From the cell containing the given text, extract its center point as [X, Y] coordinate. 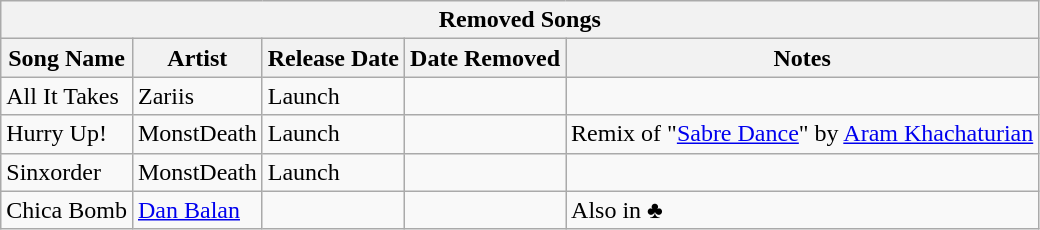
Date Removed [486, 58]
Remix of "Sabre Dance" by Aram Khachaturian [802, 134]
All It Takes [67, 96]
Song Name [67, 58]
Zariis [197, 96]
Chica Bomb [67, 210]
Artist [197, 58]
Sinxorder [67, 172]
Also in ♣️ [802, 210]
Release Date [333, 58]
Hurry Up! [67, 134]
Notes [802, 58]
Removed Songs [520, 20]
Dan Balan [197, 210]
